Output the [x, y] coordinate of the center of the cell containing the given text.  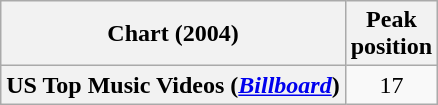
Chart (2004) [173, 34]
17 [391, 85]
US Top Music Videos (Billboard) [173, 85]
Peakposition [391, 34]
